For the text-containing cell, return its midpoint in [x, y] coordinate format. 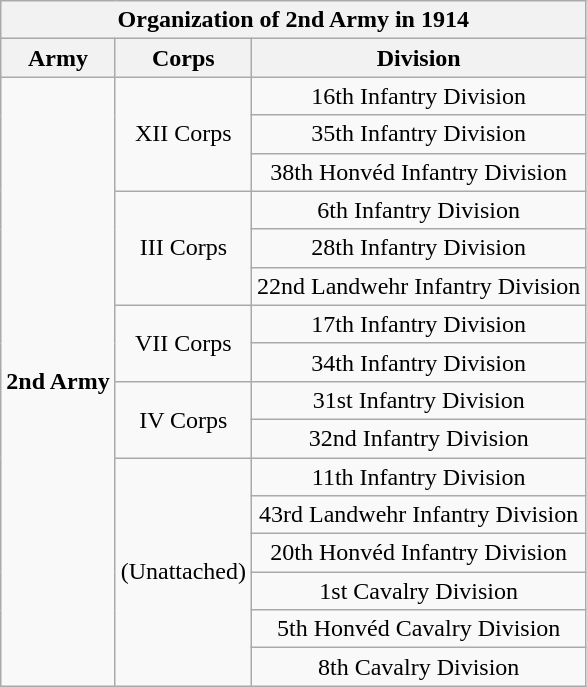
34th Infantry Division [419, 362]
31st Infantry Division [419, 400]
Organization of 2nd Army in 1914 [294, 20]
1st Cavalry Division [419, 591]
6th Infantry Division [419, 210]
17th Infantry Division [419, 324]
28th Infantry Division [419, 248]
32nd Infantry Division [419, 438]
Corps [183, 58]
XII Corps [183, 134]
20th Honvéd Infantry Division [419, 553]
38th Honvéd Infantry Division [419, 172]
11th Infantry Division [419, 477]
22nd Landwehr Infantry Division [419, 286]
16th Infantry Division [419, 96]
2nd Army [58, 382]
IV Corps [183, 419]
Army [58, 58]
5th Honvéd Cavalry Division [419, 629]
(Unattached) [183, 572]
VII Corps [183, 343]
Division [419, 58]
35th Infantry Division [419, 134]
43rd Landwehr Infantry Division [419, 515]
III Corps [183, 248]
8th Cavalry Division [419, 667]
